For the text-containing cell, return its midpoint in (X, Y) coordinate format. 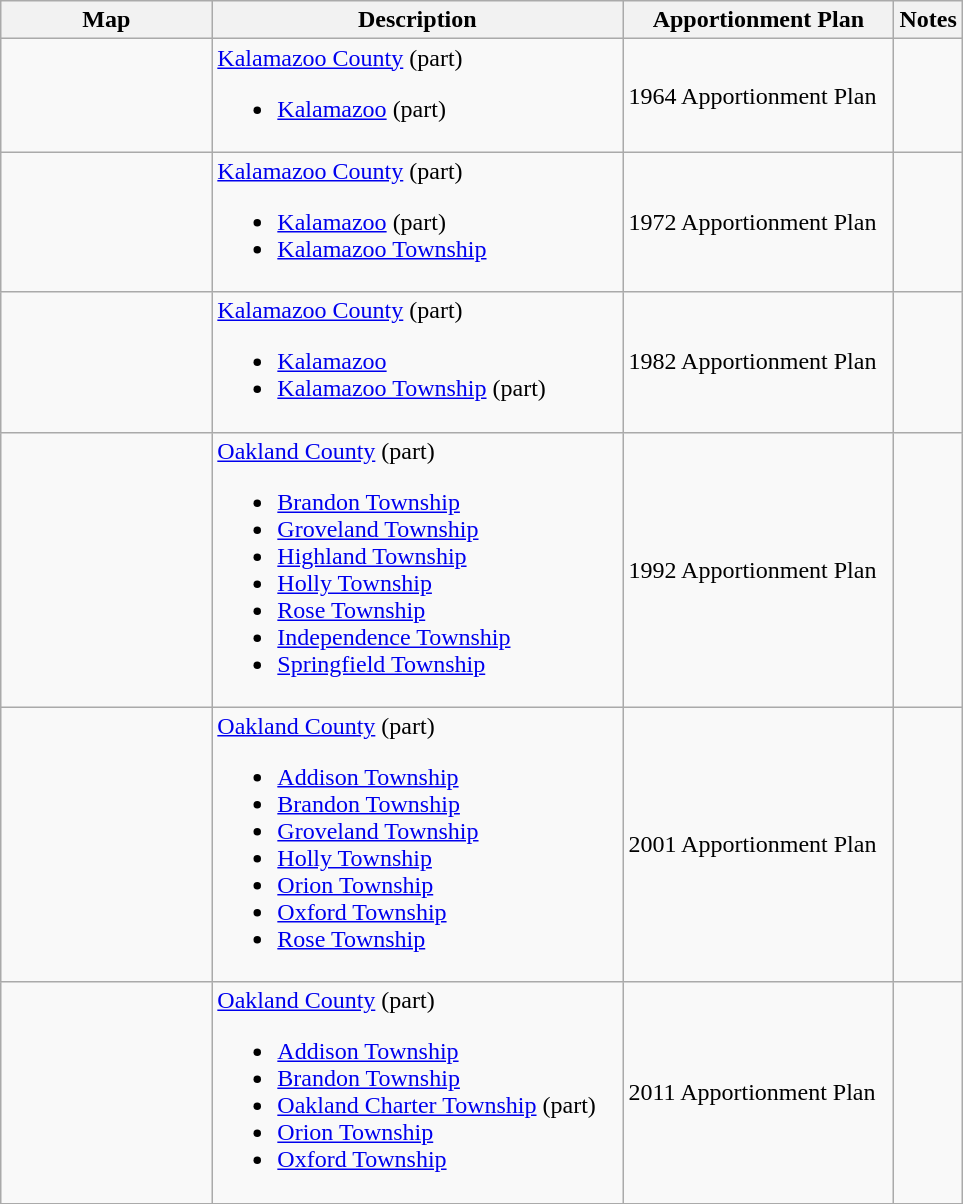
1982 Apportionment Plan (758, 362)
Map (106, 20)
Oakland County (part)Addison TownshipBrandon TownshipOakland Charter Township (part)Orion TownshipOxford Township (418, 1092)
Apportionment Plan (758, 20)
Oakland County (part)Addison TownshipBrandon TownshipGroveland TownshipHolly TownshipOrion TownshipOxford TownshipRose Township (418, 844)
Kalamazoo County (part)Kalamazoo (part) (418, 96)
2001 Apportionment Plan (758, 844)
Kalamazoo County (part)Kalamazoo (part)Kalamazoo Township (418, 222)
Notes (928, 20)
1992 Apportionment Plan (758, 570)
Kalamazoo County (part)KalamazooKalamazoo Township (part) (418, 362)
2011 Apportionment Plan (758, 1092)
Description (418, 20)
Oakland County (part)Brandon TownshipGroveland TownshipHighland TownshipHolly TownshipRose TownshipIndependence TownshipSpringfield Township (418, 570)
1972 Apportionment Plan (758, 222)
1964 Apportionment Plan (758, 96)
